From the cell containing the given text, extract its center point as (x, y) coordinate. 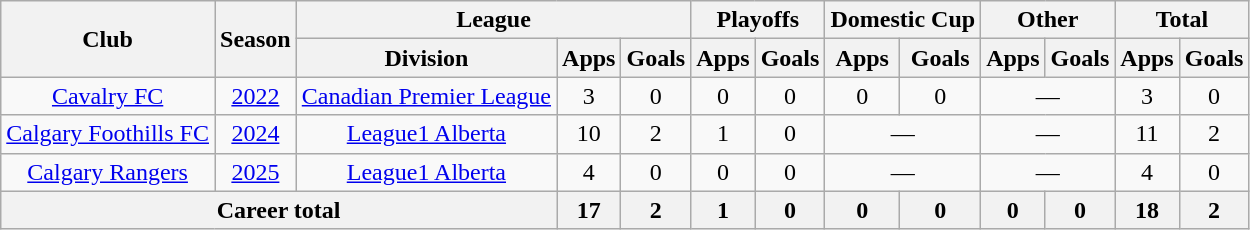
Club (108, 39)
Domestic Cup (903, 20)
Calgary Rangers (108, 172)
Cavalry FC (108, 96)
10 (589, 134)
Total (1182, 20)
Season (255, 39)
2024 (255, 134)
Career total (279, 210)
League (493, 20)
Division (426, 58)
Calgary Foothills FC (108, 134)
Canadian Premier League (426, 96)
Other (1048, 20)
2022 (255, 96)
2025 (255, 172)
18 (1147, 210)
17 (589, 210)
11 (1147, 134)
Playoffs (758, 20)
